Extract the (X, Y) coordinate from the center of the cell holding the provided text.  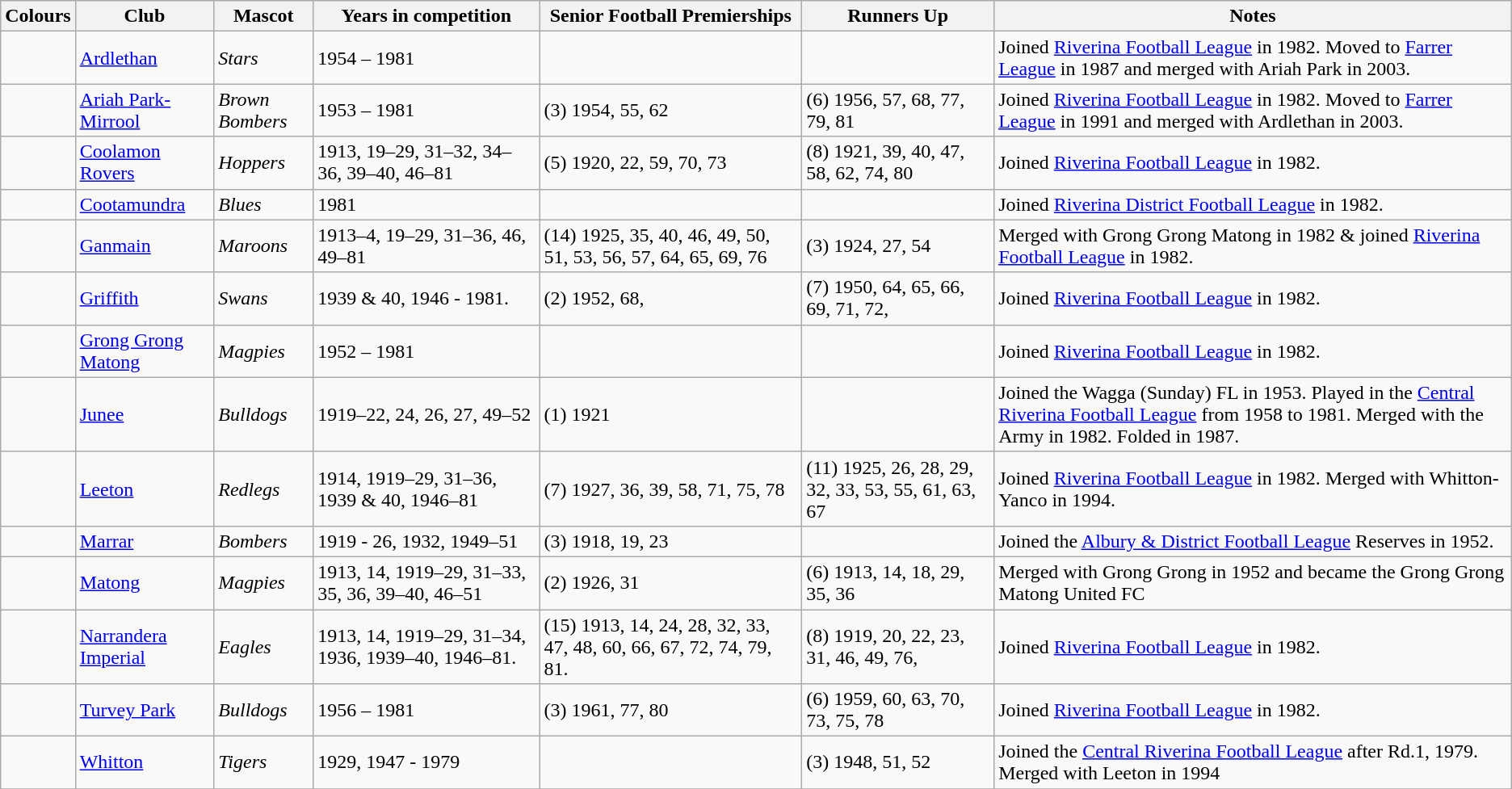
Joined Riverina Football League in 1982. Merged with Whitton-Yanco in 1994. (1254, 489)
Joined the Albury & District Football League Reserves in 1952. (1254, 541)
Joined Riverina District Football League in 1982. (1254, 204)
(3) 1924, 27, 54 (898, 246)
Senior Football Premierships (670, 16)
(15) 1913, 14, 24, 28, 32, 33, 47, 48, 60, 66, 67, 72, 74, 79, 81. (670, 646)
Ganmain (145, 246)
Mascot (263, 16)
Hoppers (263, 163)
Coolamon Rovers (145, 163)
(6) 1959, 60, 63, 70, 73, 75, 78 (898, 711)
Colours (38, 16)
Matong (145, 583)
(3) 1954, 55, 62 (670, 110)
1913, 14, 1919–29, 31–34, 1936, 1939–40, 1946–81. (426, 646)
1919–22, 24, 26, 27, 49–52 (426, 414)
1914, 1919–29, 31–36, 1939 & 40, 1946–81 (426, 489)
(2) 1952, 68, (670, 299)
(8) 1919, 20, 22, 23, 31, 46, 49, 76, (898, 646)
Turvey Park (145, 711)
Redlegs (263, 489)
(3) 1948, 51, 52 (898, 762)
Ardlethan (145, 58)
Joined the Wagga (Sunday) FL in 1953. Played in the Central Riverina Football League from 1958 to 1981. Merged with the Army in 1982. Folded in 1987. (1254, 414)
1956 – 1981 (426, 711)
1953 – 1981 (426, 110)
Joined Riverina Football League in 1982. Moved to Farrer League in 1987 and merged with Ariah Park in 2003. (1254, 58)
Eagles (263, 646)
Joined Riverina Football League in 1982. Moved to Farrer League in 1991 and merged with Ardlethan in 2003. (1254, 110)
Years in competition (426, 16)
Joined the Central Riverina Football League after Rd.1, 1979. Merged with Leeton in 1994 (1254, 762)
Notes (1254, 16)
Cootamundra (145, 204)
Blues (263, 204)
(3) 1961, 77, 80 (670, 711)
Tigers (263, 762)
1913–4, 19–29, 31–36, 46, 49–81 (426, 246)
Stars (263, 58)
Junee (145, 414)
(8) 1921, 39, 40, 47, 58, 62, 74, 80 (898, 163)
(6) 1956, 57, 68, 77, 79, 81 (898, 110)
Ariah Park-Mirrool (145, 110)
Narrandera Imperial (145, 646)
1913, 14, 1919–29, 31–33, 35, 36, 39–40, 46–51 (426, 583)
1981 (426, 204)
Swans (263, 299)
1954 – 1981 (426, 58)
(14) 1925, 35, 40, 46, 49, 50, 51, 53, 56, 57, 64, 65, 69, 76 (670, 246)
(11) 1925, 26, 28, 29, 32, 33, 53, 55, 61, 63, 67 (898, 489)
Bombers (263, 541)
Whitton (145, 762)
1952 – 1981 (426, 350)
Merged with Grong Grong in 1952 and became the Grong Grong Matong United FC (1254, 583)
Merged with Grong Grong Matong in 1982 & joined Riverina Football League in 1982. (1254, 246)
(2) 1926, 31 (670, 583)
Grong Grong Matong (145, 350)
(6) 1913, 14, 18, 29, 35, 36 (898, 583)
Marrar (145, 541)
1929, 1947 - 1979 (426, 762)
(5) 1920, 22, 59, 70, 73 (670, 163)
(7) 1950, 64, 65, 66, 69, 71, 72, (898, 299)
Brown Bombers (263, 110)
(1) 1921 (670, 414)
Griffith (145, 299)
Leeton (145, 489)
Runners Up (898, 16)
(3) 1918, 19, 23 (670, 541)
Club (145, 16)
1919 - 26, 1932, 1949–51 (426, 541)
(7) 1927, 36, 39, 58, 71, 75, 78 (670, 489)
1913, 19–29, 31–32, 34–36, 39–40, 46–81 (426, 163)
1939 & 40, 1946 - 1981. (426, 299)
Maroons (263, 246)
